Determine the (X, Y) coordinate at the center of the cell enclosing the given text.  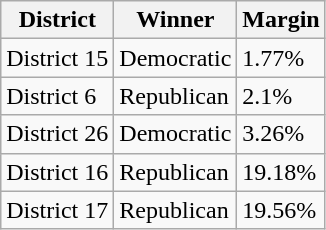
District 17 (58, 210)
District 16 (58, 172)
Winner (176, 20)
3.26% (281, 134)
Margin (281, 20)
District 15 (58, 58)
19.18% (281, 172)
District 26 (58, 134)
District (58, 20)
19.56% (281, 210)
District 6 (58, 96)
2.1% (281, 96)
1.77% (281, 58)
